Extract the (X, Y) coordinate from the center of the cell holding the provided text.  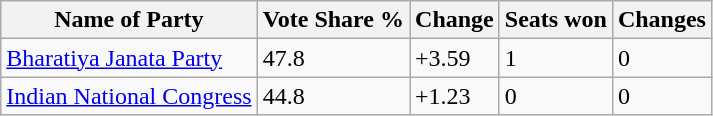
47.8 (333, 58)
Change (455, 20)
+3.59 (455, 58)
Changes (662, 20)
44.8 (333, 96)
1 (556, 58)
+1.23 (455, 96)
Bharatiya Janata Party (129, 58)
Name of Party (129, 20)
Seats won (556, 20)
Vote Share % (333, 20)
Indian National Congress (129, 96)
